Return (X, Y) of the center of cell containing provided text 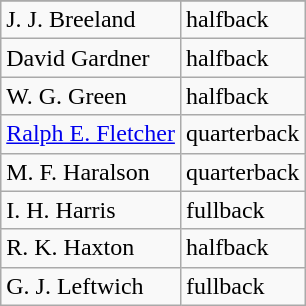
I. H. Harris (91, 210)
M. F. Haralson (91, 172)
Ralph E. Fletcher (91, 134)
R. K. Haxton (91, 248)
J. J. Breeland (91, 20)
David Gardner (91, 58)
W. G. Green (91, 96)
G. J. Leftwich (91, 286)
